Find where the given text appears and provide that cell's center as (X, Y) coordinate. 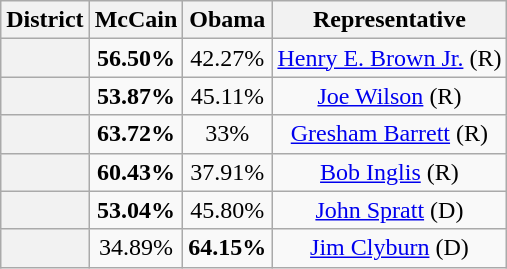
Joe Wilson (R) (390, 96)
Jim Clyburn (D) (390, 248)
53.04% (136, 210)
Henry E. Brown Jr. (R) (390, 58)
Bob Inglis (R) (390, 172)
53.87% (136, 96)
Gresham Barrett (R) (390, 134)
37.91% (228, 172)
Representative (390, 20)
64.15% (228, 248)
56.50% (136, 58)
Obama (228, 20)
45.11% (228, 96)
45.80% (228, 210)
McCain (136, 20)
John Spratt (D) (390, 210)
34.89% (136, 248)
District (45, 20)
63.72% (136, 134)
60.43% (136, 172)
42.27% (228, 58)
33% (228, 134)
